Return (X, Y) of the center of cell containing provided text 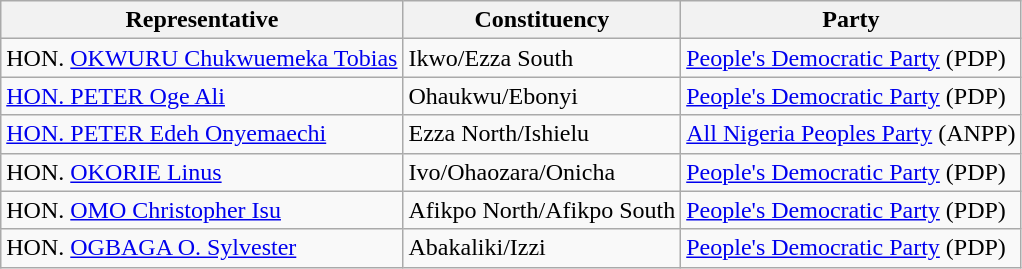
HON. PETER Oge Ali (202, 96)
Ezza North/Ishielu (542, 134)
HON. OMO Christopher Isu (202, 210)
Constituency (542, 20)
HON. PETER Edeh Onyemaechi (202, 134)
Abakaliki/Izzi (542, 248)
HON. OKORIE Linus (202, 172)
All Nigeria Peoples Party (ANPP) (851, 134)
Ivo/Ohaozara/Onicha (542, 172)
Party (851, 20)
HON. OGBAGA O. Sylvester (202, 248)
Representative (202, 20)
Ohaukwu/Ebonyi (542, 96)
HON. OKWURU Chukwuemeka Tobias (202, 58)
Afikpo North/Afikpo South (542, 210)
Ikwo/Ezza South (542, 58)
